Provide the [X, Y] coordinate of the cell's center where the given text is located.  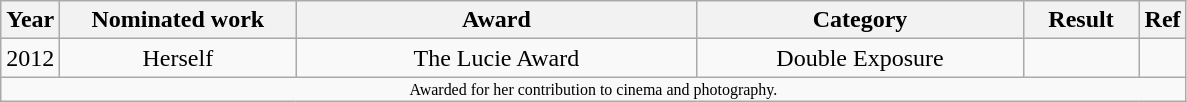
Nominated work [178, 20]
Award [496, 20]
Double Exposure [860, 58]
Awarded for her contribution to cinema and photography. [594, 89]
Year [30, 20]
Ref [1162, 20]
Herself [178, 58]
2012 [30, 58]
The Lucie Award [496, 58]
Category [860, 20]
Result [1081, 20]
